For the text-containing cell, return its midpoint in (X, Y) coordinate format. 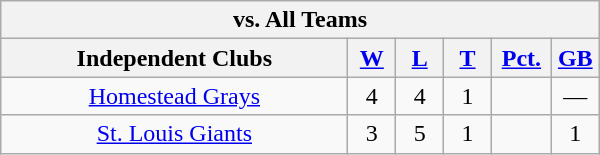
T (468, 58)
L (420, 58)
5 (420, 134)
3 (372, 134)
GB (575, 58)
Homestead Grays (174, 96)
— (575, 96)
vs. All Teams (300, 20)
W (372, 58)
St. Louis Giants (174, 134)
Independent Clubs (174, 58)
Pct. (521, 58)
